Find where the given text appears and provide that cell's center as [x, y] coordinate. 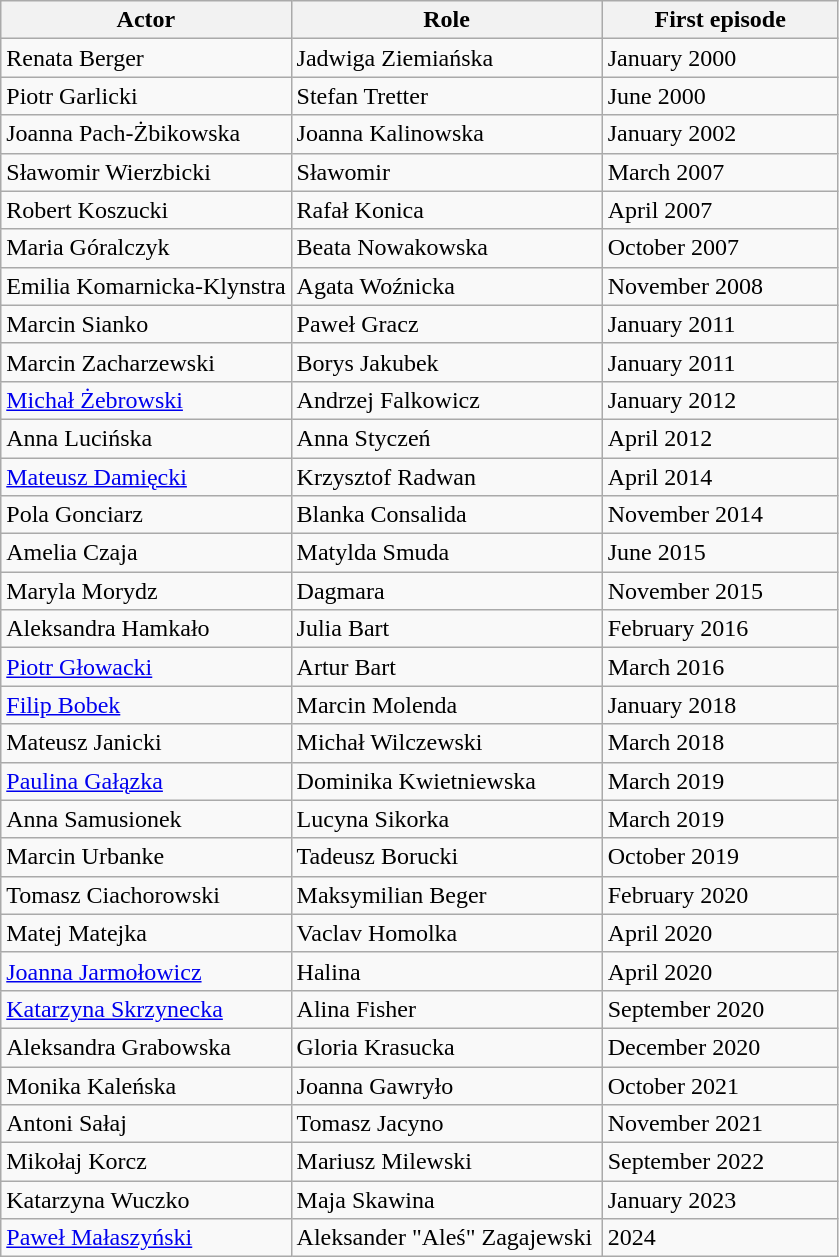
November 2021 [720, 1124]
Aleksandra Hamkało [146, 629]
Anna Lucińska [146, 438]
Amelia Czaja [146, 553]
Beata Nowakowska [446, 248]
Dagmara [446, 591]
April 2012 [720, 438]
Mateusz Damięcki [146, 477]
Agata Woźnicka [446, 286]
Joanna Jarmołowicz [146, 971]
April 2007 [720, 210]
Marcin Urbanke [146, 857]
Paweł Gracz [446, 324]
Anna Samusionek [146, 819]
March 2018 [720, 743]
Piotr Garlicki [146, 96]
Maryla Morydz [146, 591]
November 2008 [720, 286]
Andrzej Falkowicz [446, 400]
Tomasz Jacyno [446, 1124]
Mikołaj Korcz [146, 1162]
Paulina Gałązka [146, 781]
Antoni Sałaj [146, 1124]
Vaclav Homolka [446, 933]
Marcin Sianko [146, 324]
Rafał Konica [446, 210]
Monika Kaleńska [146, 1085]
Joanna Gawryło [446, 1085]
March 2016 [720, 667]
Artur Bart [446, 667]
November 2014 [720, 515]
Blanka Consalida [446, 515]
Halina [446, 971]
2024 [720, 1238]
January 2000 [720, 58]
March 2007 [720, 172]
Maja Skawina [446, 1200]
June 2000 [720, 96]
Maria Góralczyk [146, 248]
Jadwiga Ziemiańska [446, 58]
Marcin Zacharzewski [146, 362]
Dominika Kwietniewska [446, 781]
Renata Berger [146, 58]
Paweł Małaszyński [146, 1238]
April 2014 [720, 477]
Joanna Pach-Żbikowska [146, 134]
Sławomir [446, 172]
Stefan Tretter [446, 96]
June 2015 [720, 553]
Aleksander "Aleś" Zagajewski [446, 1238]
Matej Matejka [146, 933]
October 2007 [720, 248]
Gloria Krasucka [446, 1047]
Michał Wilczewski [446, 743]
Role [446, 20]
January 2023 [720, 1200]
Joanna Kalinowska [446, 134]
Sławomir Wierzbicki [146, 172]
January 2018 [720, 705]
September 2020 [720, 1009]
Maksymilian Beger [446, 895]
Krzysztof Radwan [446, 477]
Michał Żebrowski [146, 400]
October 2019 [720, 857]
Mateusz Janicki [146, 743]
Actor [146, 20]
Anna Styczeń [446, 438]
January 2002 [720, 134]
Borys Jakubek [446, 362]
Lucyna Sikorka [446, 819]
First episode [720, 20]
Tomasz Ciachorowski [146, 895]
October 2021 [720, 1085]
November 2015 [720, 591]
January 2012 [720, 400]
Matylda Smuda [446, 553]
Piotr Głowacki [146, 667]
Tadeusz Borucki [446, 857]
September 2022 [720, 1162]
Alina Fisher [446, 1009]
February 2016 [720, 629]
Robert Koszucki [146, 210]
Pola Gonciarz [146, 515]
Katarzyna Wuczko [146, 1200]
December 2020 [720, 1047]
February 2020 [720, 895]
Emilia Komarnicka-Klynstra [146, 286]
Julia Bart [446, 629]
Marcin Molenda [446, 705]
Katarzyna Skrzynecka [146, 1009]
Mariusz Milewski [446, 1162]
Aleksandra Grabowska [146, 1047]
Filip Bobek [146, 705]
